Return (x, y) of the center of cell containing provided text 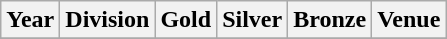
Bronze (330, 20)
Gold (186, 20)
Year (30, 20)
Venue (409, 20)
Silver (252, 20)
Division (108, 20)
